Locate the cell with the specified text and output its [X, Y] center coordinate. 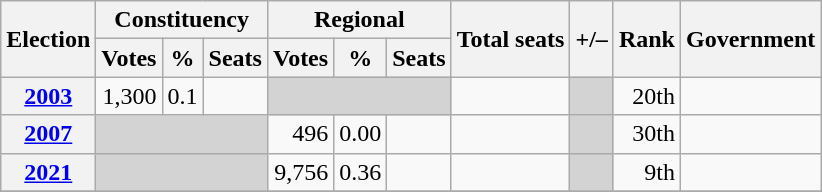
Election [48, 39]
0.36 [360, 172]
496 [300, 134]
2003 [48, 96]
Rank [646, 39]
Total seats [510, 39]
+/– [592, 39]
Regional [359, 20]
9,756 [300, 172]
0.00 [360, 134]
2007 [48, 134]
30th [646, 134]
Government [750, 39]
9th [646, 172]
2021 [48, 172]
20th [646, 96]
0.1 [182, 96]
1,300 [129, 96]
Constituency [182, 20]
